Pinpoint the cell where the given text exists, returning its (X, Y) midpoint coordinate. 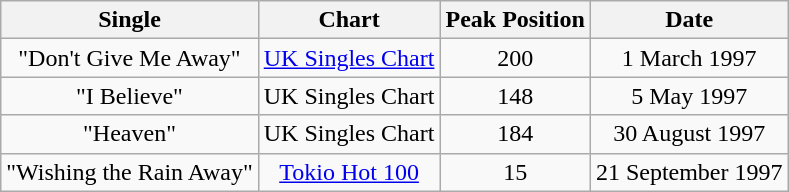
"Wishing the Rain Away" (130, 172)
1 March 1997 (689, 58)
Tokio Hot 100 (349, 172)
"I Believe" (130, 96)
"Heaven" (130, 134)
30 August 1997 (689, 134)
15 (515, 172)
Date (689, 20)
21 September 1997 (689, 172)
200 (515, 58)
"Don't Give Me Away" (130, 58)
Single (130, 20)
184 (515, 134)
5 May 1997 (689, 96)
148 (515, 96)
Peak Position (515, 20)
Chart (349, 20)
